From the cell containing the given text, extract its center point as (X, Y) coordinate. 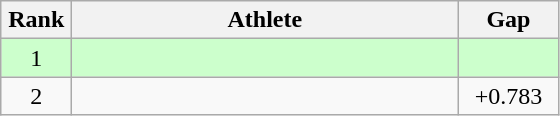
Athlete (265, 20)
+0.783 (508, 96)
Rank (36, 20)
Gap (508, 20)
1 (36, 58)
2 (36, 96)
